Search for the cell housing the specified text and yield its (x, y) center coordinate. 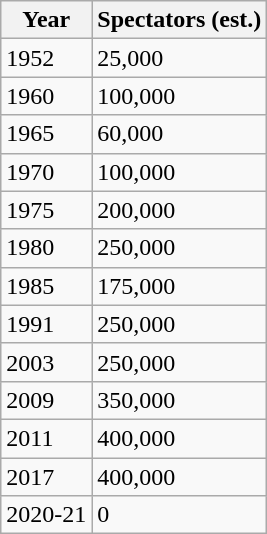
1985 (46, 286)
Spectators (est.) (180, 20)
1975 (46, 210)
1960 (46, 96)
25,000 (180, 58)
2009 (46, 400)
1991 (46, 324)
175,000 (180, 286)
2011 (46, 438)
Year (46, 20)
1952 (46, 58)
2020-21 (46, 515)
2003 (46, 362)
1965 (46, 134)
0 (180, 515)
60,000 (180, 134)
200,000 (180, 210)
1970 (46, 172)
2017 (46, 477)
350,000 (180, 400)
1980 (46, 248)
